Search for the cell housing the specified text and yield its [x, y] center coordinate. 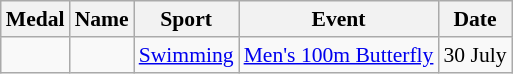
Medal [36, 19]
Men's 100m Butterfly [339, 55]
30 July [474, 55]
Swimming [186, 55]
Event [339, 19]
Name [102, 19]
Sport [186, 19]
Date [474, 19]
